Return (x, y) of the center of cell containing provided text 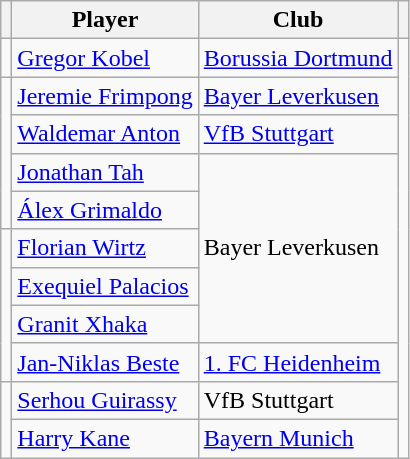
Bayern Munich (298, 438)
Jeremie Frimpong (105, 96)
Exequiel Palacios (105, 286)
Borussia Dortmund (298, 58)
Harry Kane (105, 438)
1. FC Heidenheim (298, 362)
Florian Wirtz (105, 248)
Jan-Niklas Beste (105, 362)
Serhou Guirassy (105, 400)
Gregor Kobel (105, 58)
Álex Grimaldo (105, 210)
Waldemar Anton (105, 134)
Jonathan Tah (105, 172)
Granit Xhaka (105, 324)
Club (298, 20)
Player (105, 20)
